Extract the [x, y] coordinate from the center of the cell holding the provided text.  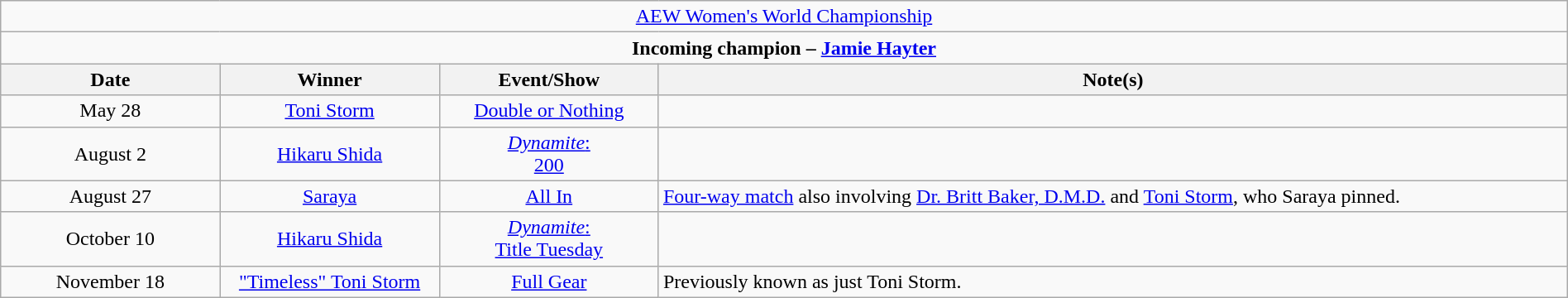
Previously known as just Toni Storm. [1113, 281]
Double or Nothing [549, 111]
Incoming champion – Jamie Hayter [784, 48]
Note(s) [1113, 79]
Dynamite:Title Tuesday [549, 238]
Saraya [329, 196]
Date [111, 79]
Four-way match also involving Dr. Britt Baker, D.M.D. and Toni Storm, who Saraya pinned. [1113, 196]
"Timeless" Toni Storm [329, 281]
Winner [329, 79]
May 28 [111, 111]
Toni Storm [329, 111]
AEW Women's World Championship [784, 17]
November 18 [111, 281]
August 2 [111, 154]
Event/Show [549, 79]
Dynamite:200 [549, 154]
October 10 [111, 238]
August 27 [111, 196]
Full Gear [549, 281]
All In [549, 196]
